Pinpoint the cell where the given text exists, returning its (X, Y) midpoint coordinate. 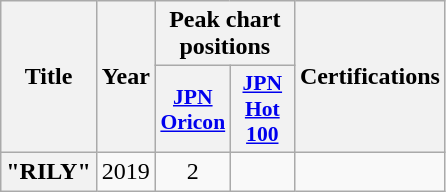
Certifications (370, 77)
JPNHot100 (262, 110)
Title (49, 77)
Year (126, 77)
2019 (126, 171)
JPNOricon (192, 110)
Peak chart positions (224, 34)
2 (192, 171)
"RILY" (49, 171)
